Extract the (x, y) coordinate from the center of the cell holding the provided text.  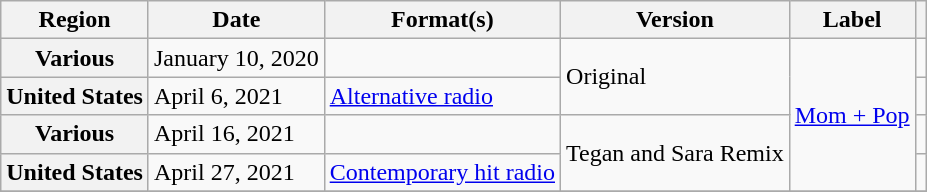
January 10, 2020 (236, 58)
Contemporary hit radio (442, 172)
April 6, 2021 (236, 96)
Version (676, 20)
Label (852, 20)
April 16, 2021 (236, 134)
Date (236, 20)
Mom + Pop (852, 115)
Region (75, 20)
Tegan and Sara Remix (676, 153)
Alternative radio (442, 96)
Original (676, 77)
April 27, 2021 (236, 172)
Format(s) (442, 20)
